Find where the given text appears and provide that cell's center as (X, Y) coordinate. 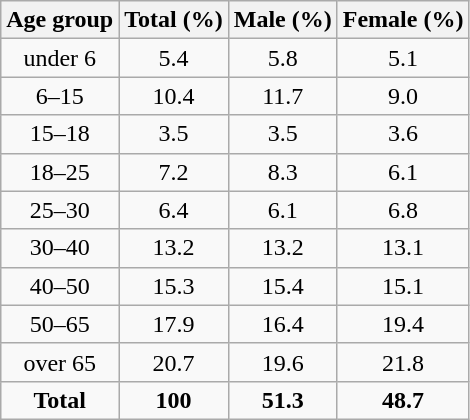
Total (%) (174, 20)
20.7 (174, 362)
6–15 (60, 96)
5.8 (282, 58)
30–40 (60, 248)
Age group (60, 20)
16.4 (282, 324)
51.3 (282, 400)
under 6 (60, 58)
15.4 (282, 286)
40–50 (60, 286)
6.4 (174, 210)
Total (60, 400)
48.7 (403, 400)
50–65 (60, 324)
over 65 (60, 362)
10.4 (174, 96)
17.9 (174, 324)
5.1 (403, 58)
6.8 (403, 210)
7.2 (174, 172)
18–25 (60, 172)
9.0 (403, 96)
15.3 (174, 286)
8.3 (282, 172)
15–18 (60, 134)
100 (174, 400)
19.4 (403, 324)
19.6 (282, 362)
11.7 (282, 96)
Male (%) (282, 20)
25–30 (60, 210)
3.6 (403, 134)
5.4 (174, 58)
21.8 (403, 362)
Female (%) (403, 20)
15.1 (403, 286)
13.1 (403, 248)
